Locate the cell with the specified text and output its (x, y) center coordinate. 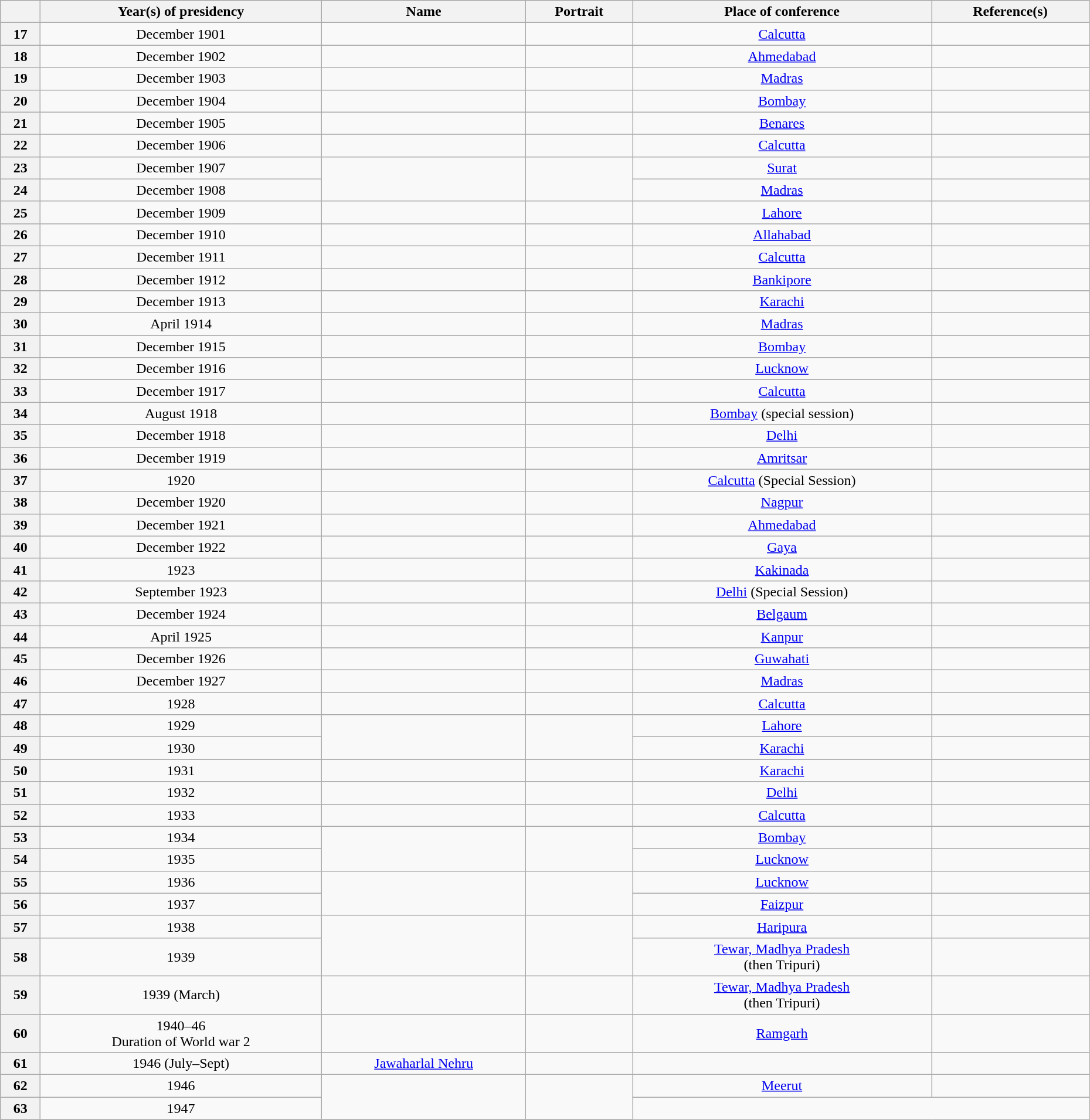
December 1909 (181, 212)
20 (21, 101)
47 (21, 704)
December 1920 (181, 503)
1931 (181, 771)
33 (21, 391)
1938 (181, 926)
Name (423, 12)
62 (21, 1086)
41 (21, 569)
63 (21, 1108)
18 (21, 56)
December 1905 (181, 123)
Delhi (Special Session) (782, 592)
December 1906 (181, 145)
December 1917 (181, 391)
December 1901 (181, 34)
Reference(s) (1011, 12)
31 (21, 347)
December 1919 (181, 458)
30 (21, 324)
1939 (March) (181, 995)
1923 (181, 569)
55 (21, 882)
Ramgarh (782, 1033)
December 1911 (181, 257)
Guwahati (782, 659)
1937 (181, 904)
32 (21, 369)
Meerut (782, 1086)
19 (21, 79)
49 (21, 748)
1936 (181, 882)
Kanpur (782, 636)
1947 (181, 1108)
1930 (181, 748)
Place of conference (782, 12)
36 (21, 458)
December 1908 (181, 190)
Gaya (782, 547)
40 (21, 547)
1932 (181, 793)
56 (21, 904)
December 1907 (181, 168)
52 (21, 815)
58 (21, 957)
Allahabad (782, 235)
December 1910 (181, 235)
December 1922 (181, 547)
Bankipore (782, 280)
December 1916 (181, 369)
27 (21, 257)
46 (21, 681)
1920 (181, 480)
Belgaum (782, 614)
August 1918 (181, 413)
61 (21, 1064)
17 (21, 34)
Portrait (579, 12)
December 1915 (181, 347)
1946 (181, 1086)
December 1924 (181, 614)
Haripura (782, 926)
26 (21, 235)
December 1921 (181, 525)
60 (21, 1033)
51 (21, 793)
Jawaharlal Nehru (423, 1064)
Bombay (special session) (782, 413)
1928 (181, 704)
December 1902 (181, 56)
57 (21, 926)
December 1927 (181, 681)
December 1912 (181, 280)
43 (21, 614)
23 (21, 168)
29 (21, 302)
Amritsar (782, 458)
38 (21, 503)
Year(s) of presidency (181, 12)
1935 (181, 860)
25 (21, 212)
53 (21, 837)
48 (21, 726)
45 (21, 659)
24 (21, 190)
December 1904 (181, 101)
Faizpur (782, 904)
35 (21, 436)
1940–46Duration of World war 2 (181, 1033)
1929 (181, 726)
Kakinada (782, 569)
42 (21, 592)
December 1926 (181, 659)
Nagpur (782, 503)
34 (21, 413)
December 1903 (181, 79)
21 (21, 123)
50 (21, 771)
December 1913 (181, 302)
December 1918 (181, 436)
22 (21, 145)
Surat (782, 168)
September 1923 (181, 592)
1946 (July–Sept) (181, 1064)
1933 (181, 815)
1939 (181, 957)
37 (21, 480)
54 (21, 860)
Benares (782, 123)
59 (21, 995)
April 1914 (181, 324)
44 (21, 636)
39 (21, 525)
April 1925 (181, 636)
Calcutta (Special Session) (782, 480)
1934 (181, 837)
28 (21, 280)
